From the cell containing the given text, extract its center point as [X, Y] coordinate. 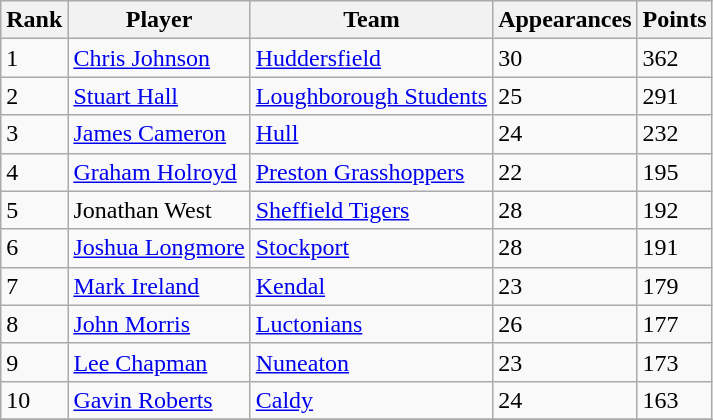
Caldy [371, 400]
232 [674, 134]
163 [674, 400]
Nuneaton [371, 362]
3 [34, 134]
Luctonians [371, 324]
173 [674, 362]
7 [34, 286]
Points [674, 20]
4 [34, 172]
Chris Johnson [159, 58]
191 [674, 248]
John Morris [159, 324]
Loughborough Students [371, 96]
Stuart Hall [159, 96]
Jonathan West [159, 210]
Gavin Roberts [159, 400]
Player [159, 20]
Preston Grasshoppers [371, 172]
179 [674, 286]
8 [34, 324]
22 [565, 172]
9 [34, 362]
Lee Chapman [159, 362]
Kendal [371, 286]
Graham Holroyd [159, 172]
1 [34, 58]
Stockport [371, 248]
177 [674, 324]
192 [674, 210]
291 [674, 96]
Huddersfield [371, 58]
Mark Ireland [159, 286]
Rank [34, 20]
362 [674, 58]
195 [674, 172]
Hull [371, 134]
Appearances [565, 20]
6 [34, 248]
James Cameron [159, 134]
25 [565, 96]
5 [34, 210]
26 [565, 324]
Team [371, 20]
10 [34, 400]
2 [34, 96]
Joshua Longmore [159, 248]
Sheffield Tigers [371, 210]
30 [565, 58]
